Find where the given text appears and provide that cell's center as [X, Y] coordinate. 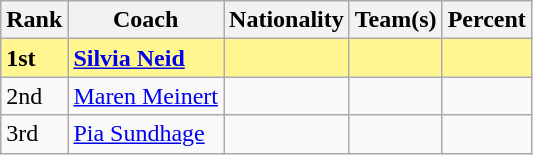
3rd [34, 134]
Team(s) [396, 20]
Coach [146, 20]
1st [34, 58]
Nationality [287, 20]
Silvia Neid [146, 58]
Percent [486, 20]
Maren Meinert [146, 96]
Rank [34, 20]
Pia Sundhage [146, 134]
2nd [34, 96]
